Return the (X, Y) coordinate for the center point of the cell that contains the specified text.  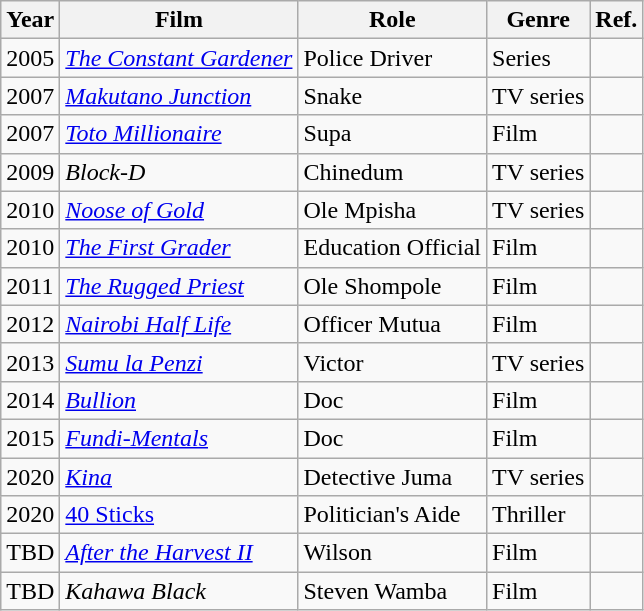
2012 (30, 324)
Role (392, 20)
Fundi-Mentals (179, 438)
2009 (30, 172)
Series (538, 58)
Nairobi Half Life (179, 324)
Bullion (179, 400)
Year (30, 20)
2013 (30, 362)
Chinedum (392, 172)
Kahawa Black (179, 591)
Ref. (616, 20)
Sumu la Penzi (179, 362)
2014 (30, 400)
Steven Wamba (392, 591)
Police Driver (392, 58)
Block-D (179, 172)
Snake (392, 96)
Supa (392, 134)
Genre (538, 20)
Detective Juma (392, 477)
Politician's Aide (392, 515)
2011 (30, 286)
Ole Mpisha (392, 210)
Noose of Gold (179, 210)
The Constant Gardener (179, 58)
2015 (30, 438)
Thriller (538, 515)
2005 (30, 58)
Officer Mutua (392, 324)
Makutano Junction (179, 96)
Victor (392, 362)
After the Harvest II (179, 553)
The First Grader (179, 248)
The Rugged Priest (179, 286)
Toto Millionaire (179, 134)
Wilson (392, 553)
40 Sticks (179, 515)
Kina (179, 477)
Education Official (392, 248)
Ole Shompole (392, 286)
